Search for the cell housing the specified text and yield its [X, Y] center coordinate. 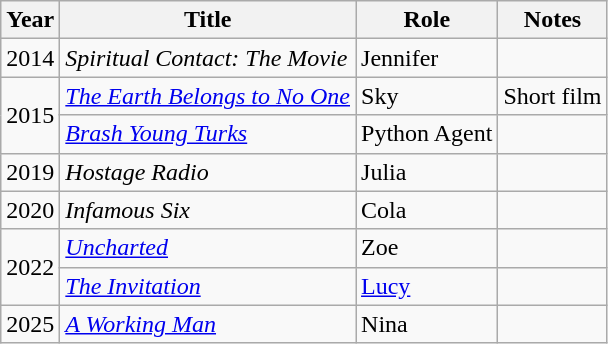
2022 [30, 267]
Notes [552, 20]
Cola [427, 210]
The Earth Belongs to No One [208, 96]
Infamous Six [208, 210]
Sky [427, 96]
Short film [552, 96]
Role [427, 20]
Julia [427, 172]
Lucy [427, 286]
A Working Man [208, 324]
2025 [30, 324]
2020 [30, 210]
2019 [30, 172]
Zoe [427, 248]
Title [208, 20]
Brash Young Turks [208, 134]
Nina [427, 324]
2014 [30, 58]
Year [30, 20]
The Invitation [208, 286]
Spiritual Contact: The Movie [208, 58]
Hostage Radio [208, 172]
Jennifer [427, 58]
Python Agent [427, 134]
Uncharted [208, 248]
2015 [30, 115]
